Capture the cell that displays the provided text and extract its (x, y) central coordinate. 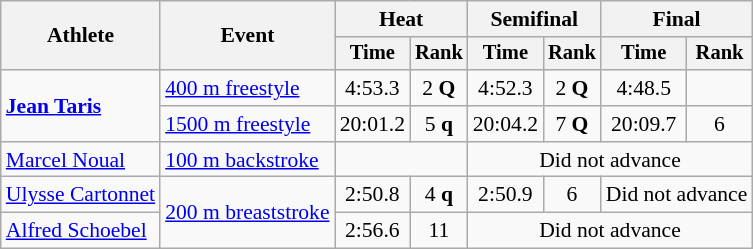
2:50.9 (506, 195)
Alfred Schoebel (80, 231)
Marcel Noual (80, 160)
1500 m freestyle (247, 124)
11 (439, 231)
200 m breaststroke (247, 212)
5 q (439, 124)
4:53.3 (372, 88)
2:50.8 (372, 195)
Jean Taris (80, 106)
Heat (402, 19)
Semifinal (534, 19)
20:01.2 (372, 124)
4:52.3 (506, 88)
2:56.6 (372, 231)
400 m freestyle (247, 88)
Athlete (80, 36)
20:09.7 (644, 124)
7 Q (572, 124)
100 m backstroke (247, 160)
Final (677, 19)
4 q (439, 195)
4:48.5 (644, 88)
Ulysse Cartonnet (80, 195)
Event (247, 36)
20:04.2 (506, 124)
